Identify which cell holds the provided text, then report its (X, Y) central coordinate. 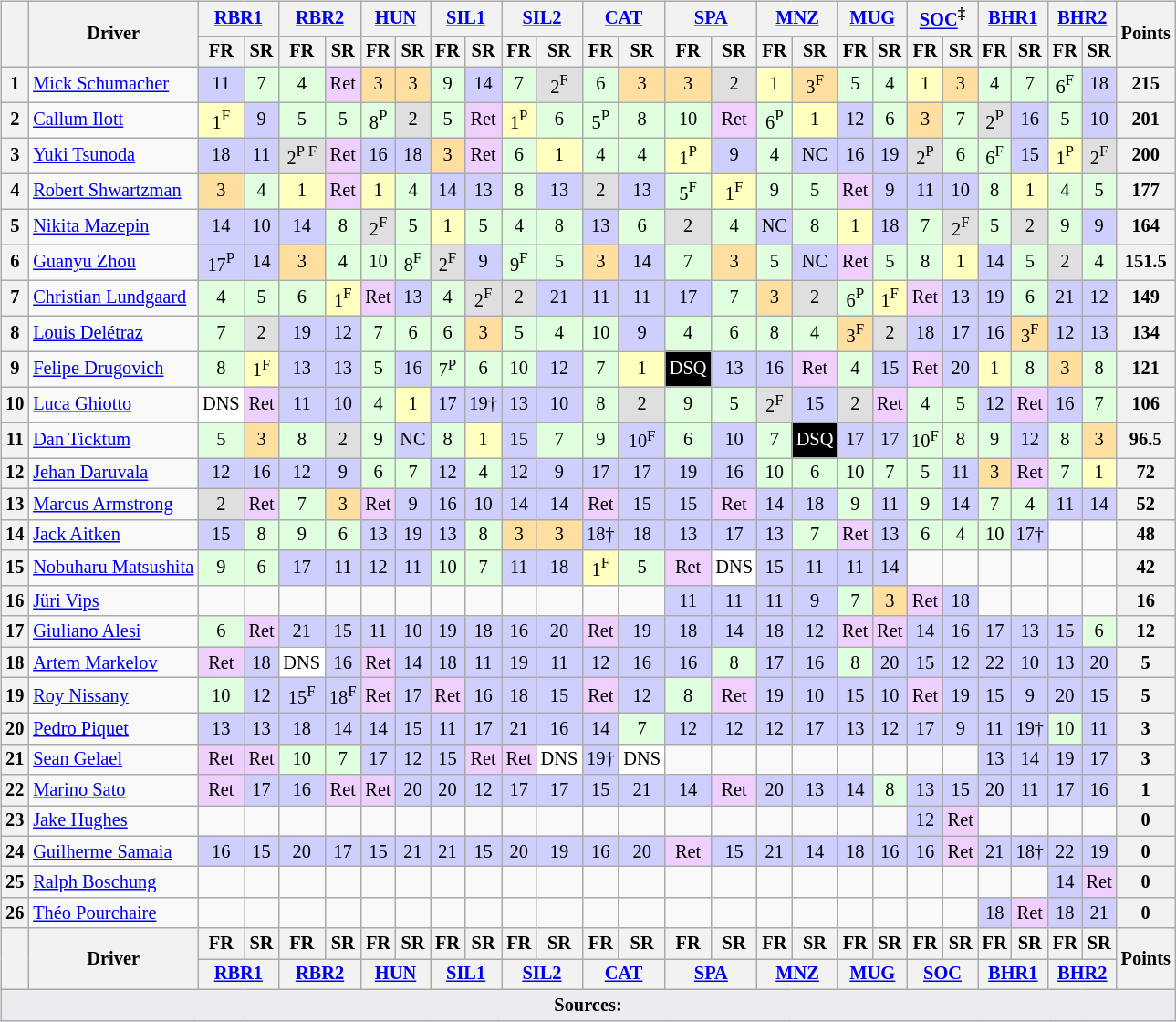
9F (519, 263)
Nobuharu Matsushita (113, 568)
164 (1146, 226)
Mick Schumacher (113, 84)
Guilherme Samaia (113, 851)
8P (379, 120)
177 (1146, 192)
Jüri Vips (113, 601)
Jake Hughes (113, 821)
48 (1146, 535)
Ralph Boschung (113, 882)
Nikita Mazepin (113, 226)
72 (1146, 474)
Sources: (588, 1005)
Sean Gelael (113, 759)
Artem Markelov (113, 662)
Giuliano Alesi (113, 631)
15F (302, 695)
52 (1146, 504)
Christian Lundgaard (113, 297)
42 (1146, 568)
106 (1146, 405)
215 (1146, 84)
24 (15, 851)
23 (15, 821)
Felipe Drugovich (113, 369)
Marino Sato (113, 790)
Robert Shwartzman (113, 192)
5F (688, 192)
121 (1146, 369)
SOC‡ (942, 18)
Louis Delétraz (113, 334)
7P (448, 369)
Dan Ticktum (113, 440)
25 (15, 882)
201 (1146, 120)
149 (1146, 297)
Luca Ghiotto (113, 405)
96.5 (1146, 440)
151.5 (1146, 263)
134 (1146, 334)
Pedro Piquet (113, 729)
5P (600, 120)
Théo Pourchaire (113, 913)
Yuki Tsunoda (113, 155)
26 (15, 913)
Jehan Daruvala (113, 474)
18F (343, 695)
Callum Ilott (113, 120)
Marcus Armstrong (113, 504)
17P (221, 263)
17† (1030, 535)
2P F (302, 155)
Roy Nissany (113, 695)
Guanyu Zhou (113, 263)
200 (1146, 155)
SOC (942, 975)
Jack Aitken (113, 535)
8F (413, 263)
